Extract the (x, y) coordinate from the center of the cell holding the provided text.  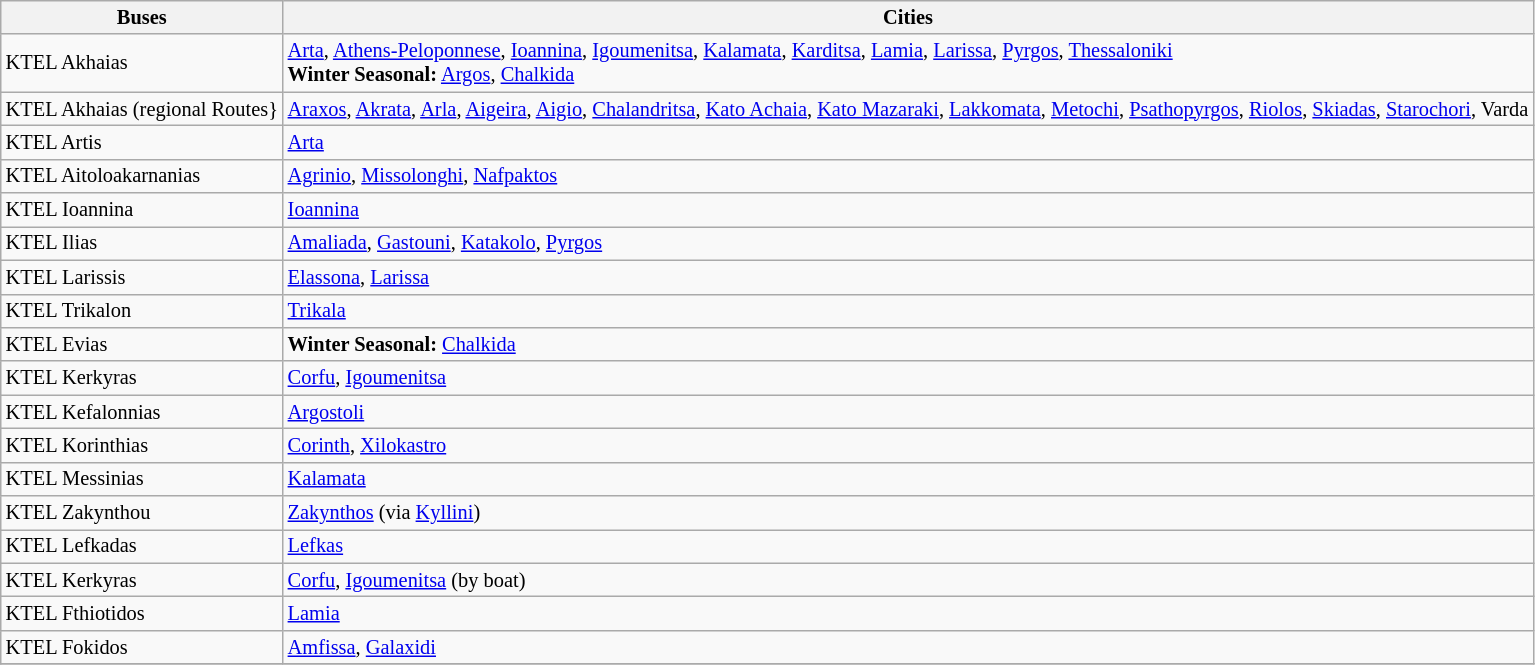
Amaliada, Gastouni, Katakolo, Pyrgos (908, 243)
Kalamata (908, 479)
Corinth, Xilokastro (908, 445)
Ioannina (908, 210)
KTEL Larissis (142, 277)
KTEL Zakynthou (142, 513)
Araxos, Akrata, Arla, Aigeira, Aigio, Chalandritsa, Kato Achaia, Kato Mazaraki, Lakkomata, Metochi, Psathopyrgos, Riolos, Skiadas, Starochori, Varda (908, 109)
Buses (142, 17)
KTEL Korinthias (142, 445)
KTEL Messinias (142, 479)
Cities (908, 17)
Agrinio, Missolonghi, Nafpaktos (908, 176)
KTEL Evias (142, 344)
Lamia (908, 613)
KTEL Akhaias (regional Routes} (142, 109)
Arta, Athens-Peloponnese, Ioannina, Igoumenitsa, Kalamata, Karditsa, Lamia, Larissa, Pyrgos, Thessaloniki Winter Seasonal: Argos, Chalkida (908, 63)
Corfu, Igoumenitsa (908, 378)
Elassona, Larissa (908, 277)
Argostoli (908, 412)
Corfu, Igoumenitsa (by boat) (908, 580)
KTEL Ilias (142, 243)
Arta (908, 142)
KTEL Aitoloakarnanias (142, 176)
Trikala (908, 311)
Zakynthos (via Kyllini) (908, 513)
Amfissa, Galaxidi (908, 647)
KTEL Akhaias (142, 63)
KTEL Artis (142, 142)
KTEL Fokidos (142, 647)
KTEL Trikalon (142, 311)
KTEL Fthiotidos (142, 613)
KTEL Kefalonnias (142, 412)
Winter Seasonal: Chalkida (908, 344)
KTEL Lefkadas (142, 546)
KTEL Ioannina (142, 210)
Lefkas (908, 546)
